Output the [X, Y] coordinate of the center of the cell containing the given text.  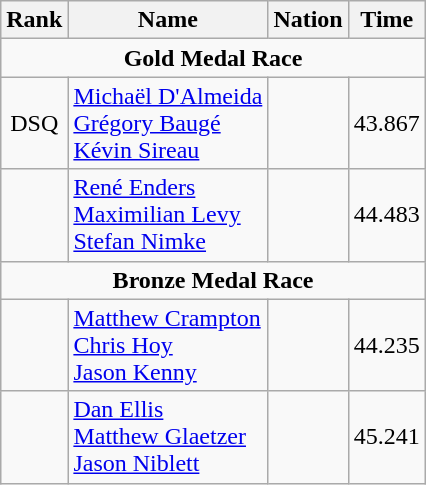
Name [168, 20]
Matthew CramptonChris Hoy Jason Kenny [168, 345]
Dan EllisMatthew Glaetzer Jason Niblett [168, 437]
43.867 [386, 123]
44.235 [386, 345]
44.483 [386, 215]
Michaël D'AlmeidaGrégory Baugé Kévin Sireau [168, 123]
Gold Medal Race [214, 58]
Rank [34, 20]
Nation [308, 20]
René EndersMaximilian Levy Stefan Nimke [168, 215]
DSQ [34, 123]
Bronze Medal Race [214, 280]
45.241 [386, 437]
Time [386, 20]
